Provide the [X, Y] coordinate of the cell's center where the given text is located.  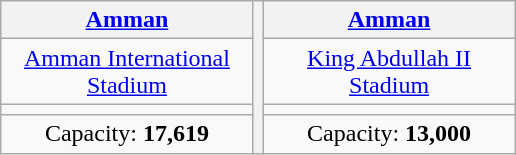
Amman International Stadium [126, 72]
Capacity: 17,619 [126, 134]
Capacity: 13,000 [390, 134]
King Abdullah II Stadium [390, 72]
